Identify which cell holds the provided text, then report its [X, Y] central coordinate. 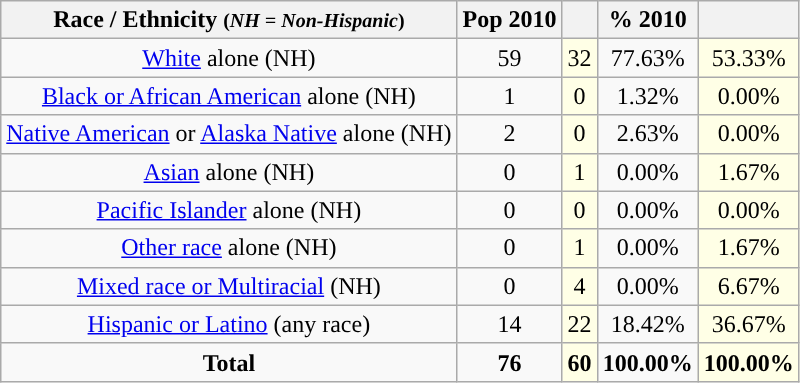
Total [229, 362]
Asian alone (NH) [229, 172]
2 [510, 134]
Hispanic or Latino (any race) [229, 324]
White alone (NH) [229, 58]
Native American or Alaska Native alone (NH) [229, 134]
Pacific Islander alone (NH) [229, 210]
Mixed race or Multiracial (NH) [229, 286]
76 [510, 362]
60 [580, 362]
32 [580, 58]
1.32% [648, 96]
Black or African American alone (NH) [229, 96]
Pop 2010 [510, 20]
18.42% [648, 324]
2.63% [648, 134]
4 [580, 286]
6.67% [748, 286]
77.63% [648, 58]
14 [510, 324]
36.67% [748, 324]
22 [580, 324]
Other race alone (NH) [229, 248]
% 2010 [648, 20]
53.33% [748, 58]
59 [510, 58]
Race / Ethnicity (NH = Non-Hispanic) [229, 20]
